Capture the cell that displays the provided text and extract its (X, Y) central coordinate. 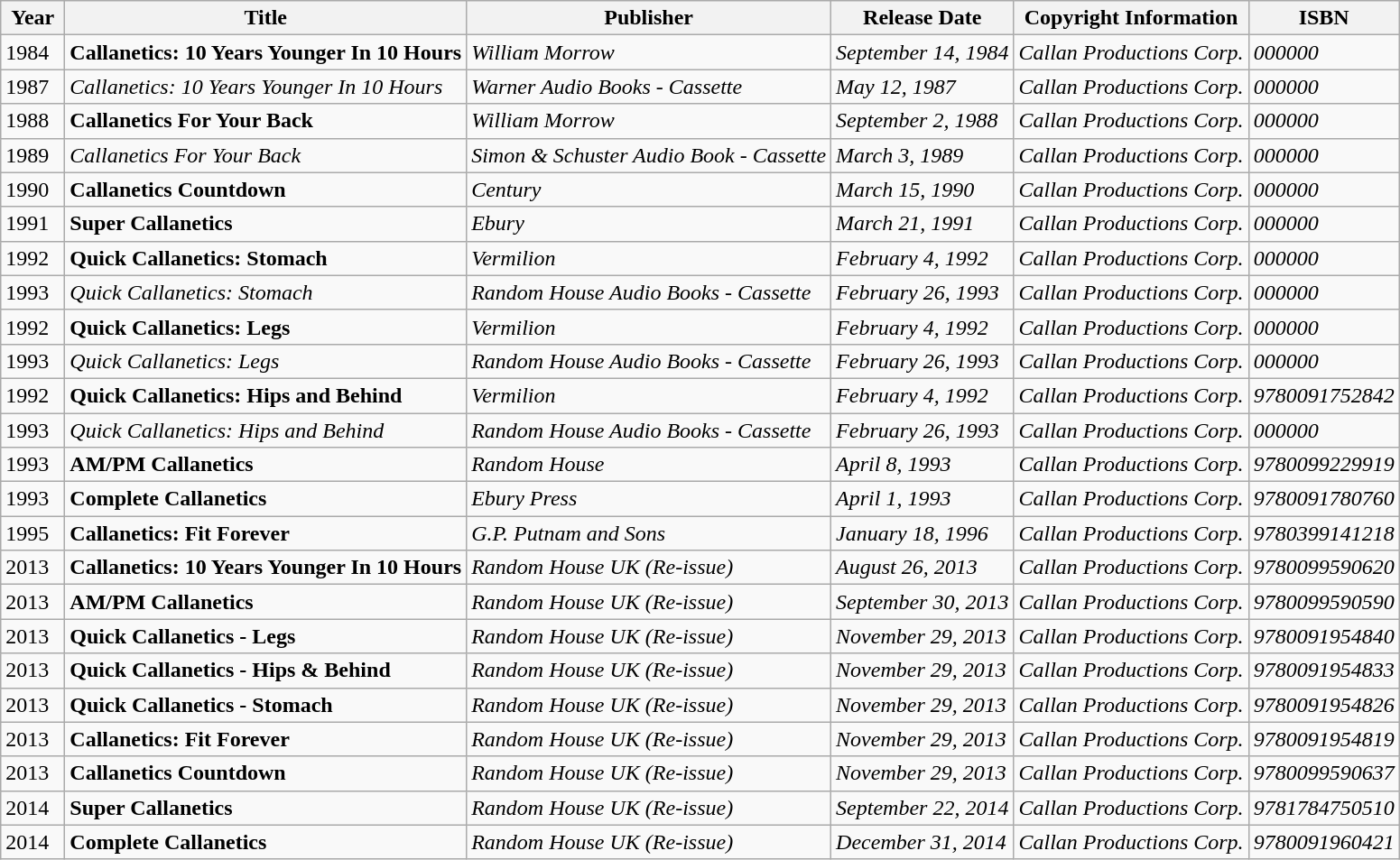
Century (649, 190)
9780399141218 (1323, 533)
Ebury Press (649, 499)
Year (32, 18)
1995 (32, 533)
1987 (32, 87)
April 1, 1993 (923, 499)
September 30, 2013 (923, 602)
1984 (32, 52)
9780099229919 (1323, 465)
9780091954840 (1323, 636)
April 8, 1993 (923, 465)
9780091954819 (1323, 739)
1989 (32, 155)
Title (265, 18)
ISBN (1323, 18)
1991 (32, 224)
Release Date (923, 18)
9780099590590 (1323, 602)
August 26, 2013 (923, 568)
9780091954826 (1323, 705)
9780091780760 (1323, 499)
9780091752842 (1323, 395)
Warner Audio Books - Cassette (649, 87)
Quick Callanetics - Legs (265, 636)
9780099590620 (1323, 568)
9780091960421 (1323, 842)
1988 (32, 121)
December 31, 2014 (923, 842)
Random House (649, 465)
1990 (32, 190)
9781784750510 (1323, 808)
Ebury (649, 224)
March 3, 1989 (923, 155)
March 15, 1990 (923, 190)
May 12, 1987 (923, 87)
Quick Callanetics - Hips & Behind (265, 670)
Copyright Information (1131, 18)
Publisher (649, 18)
September 14, 1984 (923, 52)
January 18, 1996 (923, 533)
Simon & Schuster Audio Book - Cassette (649, 155)
9780091954833 (1323, 670)
March 21, 1991 (923, 224)
Quick Callanetics - Stomach (265, 705)
9780099590637 (1323, 773)
September 2, 1988 (923, 121)
G.P. Putnam and Sons (649, 533)
September 22, 2014 (923, 808)
